Pinpoint the cell where the given text exists, returning its [X, Y] midpoint coordinate. 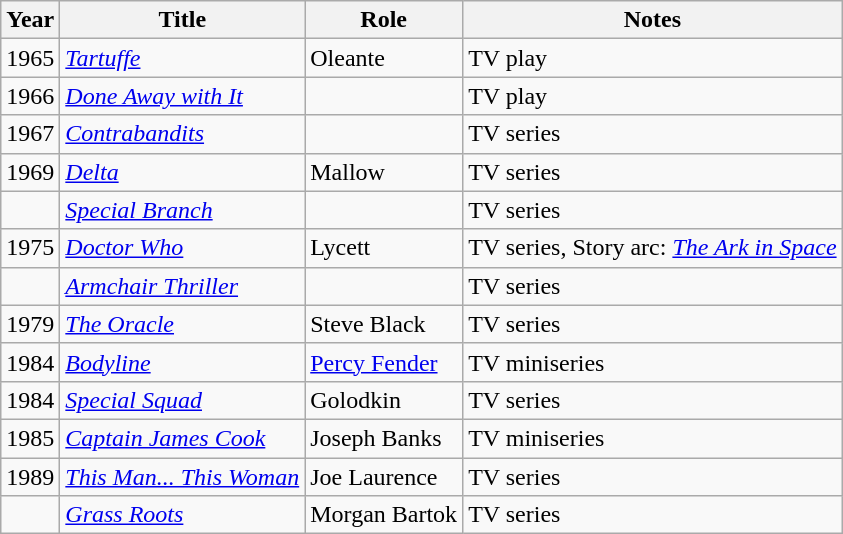
TV series, Story arc: The Ark in Space [652, 248]
1967 [30, 134]
1965 [30, 58]
Bodyline [182, 362]
1975 [30, 248]
Joseph Banks [384, 438]
Doctor Who [182, 248]
This Man... This Woman [182, 477]
The Oracle [182, 324]
Tartuffe [182, 58]
1985 [30, 438]
Title [182, 20]
1966 [30, 96]
Special Squad [182, 400]
Percy Fender [384, 362]
1989 [30, 477]
Year [30, 20]
Golodkin [384, 400]
Mallow [384, 172]
Delta [182, 172]
1979 [30, 324]
Contrabandits [182, 134]
Morgan Bartok [384, 515]
Armchair Thriller [182, 286]
Special Branch [182, 210]
Oleante [384, 58]
Joe Laurence [384, 477]
Role [384, 20]
Lycett [384, 248]
Notes [652, 20]
Steve Black [384, 324]
Done Away with It [182, 96]
1969 [30, 172]
Grass Roots [182, 515]
Captain James Cook [182, 438]
